For the text-containing cell, return its midpoint in [X, Y] coordinate format. 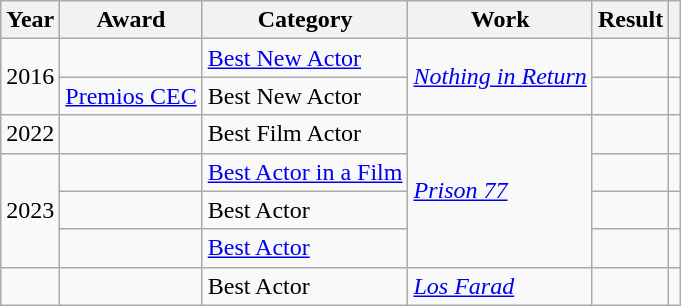
Best Actor in a Film [305, 172]
Nothing in Return [500, 77]
Los Farad [500, 286]
2023 [30, 210]
Premios CEC [131, 96]
Work [500, 20]
2016 [30, 77]
Result [630, 20]
Best Film Actor [305, 134]
Prison 77 [500, 191]
Year [30, 20]
Award [131, 20]
2022 [30, 134]
Category [305, 20]
